Scan for the cell matching the given text and deliver its [x, y] coordinate at center. 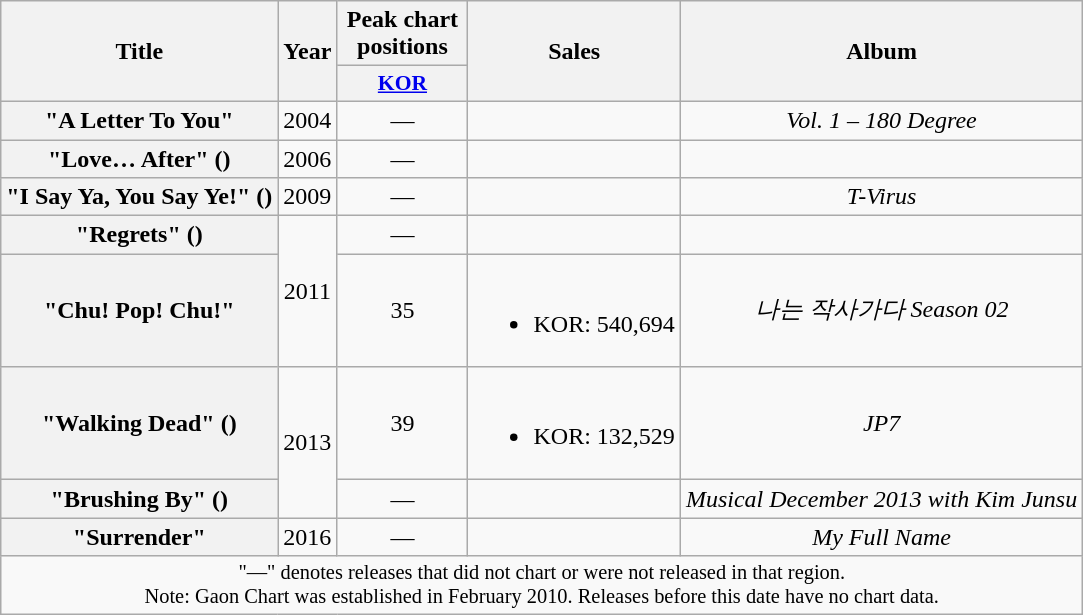
"Love… After" () [140, 159]
KOR: 132,529 [574, 424]
T-Virus [881, 197]
"Surrender" [140, 537]
"Walking Dead" () [140, 424]
39 [402, 424]
My Full Name [881, 537]
"I Say Ya, You Say Ye!" () [140, 197]
Album [881, 52]
나는 작사가다 Season 02 [881, 310]
Peak chart positions [402, 34]
KOR: 540,694 [574, 310]
35 [402, 310]
"Chu! Pop! Chu!" [140, 310]
Vol. 1 – 180 Degree [881, 120]
2011 [308, 292]
JP7 [881, 424]
2016 [308, 537]
KOR [402, 84]
Musical December 2013 with Kim Junsu [881, 499]
Year [308, 52]
2004 [308, 120]
Sales [574, 52]
"A Letter To You" [140, 120]
2009 [308, 197]
Title [140, 52]
"Regrets" () [140, 235]
2013 [308, 442]
"Brushing By" () [140, 499]
2006 [308, 159]
